Pinpoint the cell where the given text exists, returning its (X, Y) midpoint coordinate. 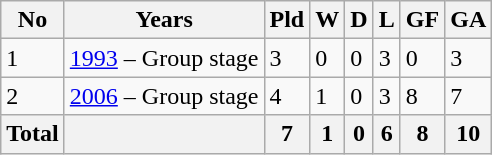
Pld (287, 20)
GF (422, 20)
D (359, 20)
10 (468, 134)
Years (164, 20)
1993 – Group stage (164, 58)
W (328, 20)
4 (287, 96)
Total (33, 134)
2006 – Group stage (164, 96)
6 (386, 134)
L (386, 20)
2 (33, 96)
GA (468, 20)
No (33, 20)
